For the text-containing cell, return its midpoint in (x, y) coordinate format. 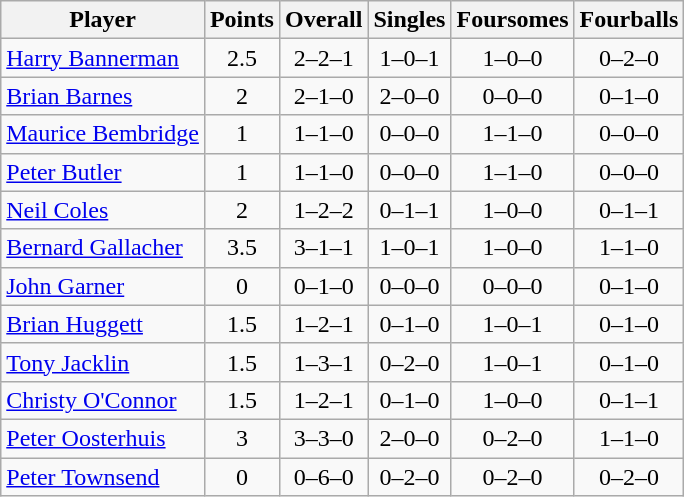
0–6–0 (323, 477)
Maurice Bembridge (103, 134)
Brian Huggett (103, 324)
Bernard Gallacher (103, 248)
Peter Townsend (103, 477)
John Garner (103, 286)
3–3–0 (323, 438)
Peter Oosterhuis (103, 438)
Points (242, 20)
Neil Coles (103, 210)
1–3–1 (323, 362)
1–2–2 (323, 210)
Christy O'Connor (103, 400)
2–2–1 (323, 58)
Brian Barnes (103, 96)
3–1–1 (323, 248)
2.5 (242, 58)
Singles (410, 20)
Player (103, 20)
Harry Bannerman (103, 58)
3 (242, 438)
Peter Butler (103, 172)
Overall (323, 20)
Fourballs (629, 20)
2–1–0 (323, 96)
3.5 (242, 248)
Foursomes (512, 20)
Tony Jacklin (103, 362)
